Pinpoint the cell where the given text exists, returning its [x, y] midpoint coordinate. 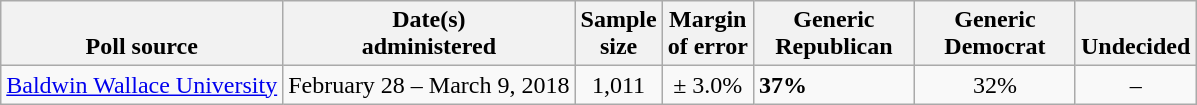
Poll source [142, 34]
GenericRepublican [834, 34]
Undecided [1135, 34]
GenericDemocrat [994, 34]
1,011 [618, 85]
– [1135, 85]
Marginof error [708, 34]
37% [834, 85]
± 3.0% [708, 85]
32% [994, 85]
February 28 – March 9, 2018 [429, 85]
Samplesize [618, 34]
Baldwin Wallace University [142, 85]
Date(s)administered [429, 34]
